Return the (X, Y) coordinate for the center point of the cell that contains the specified text.  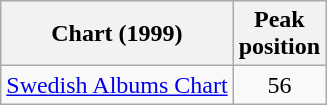
56 (279, 85)
Peakposition (279, 34)
Swedish Albums Chart (117, 85)
Chart (1999) (117, 34)
